Pinpoint the cell where the given text exists, returning its (X, Y) midpoint coordinate. 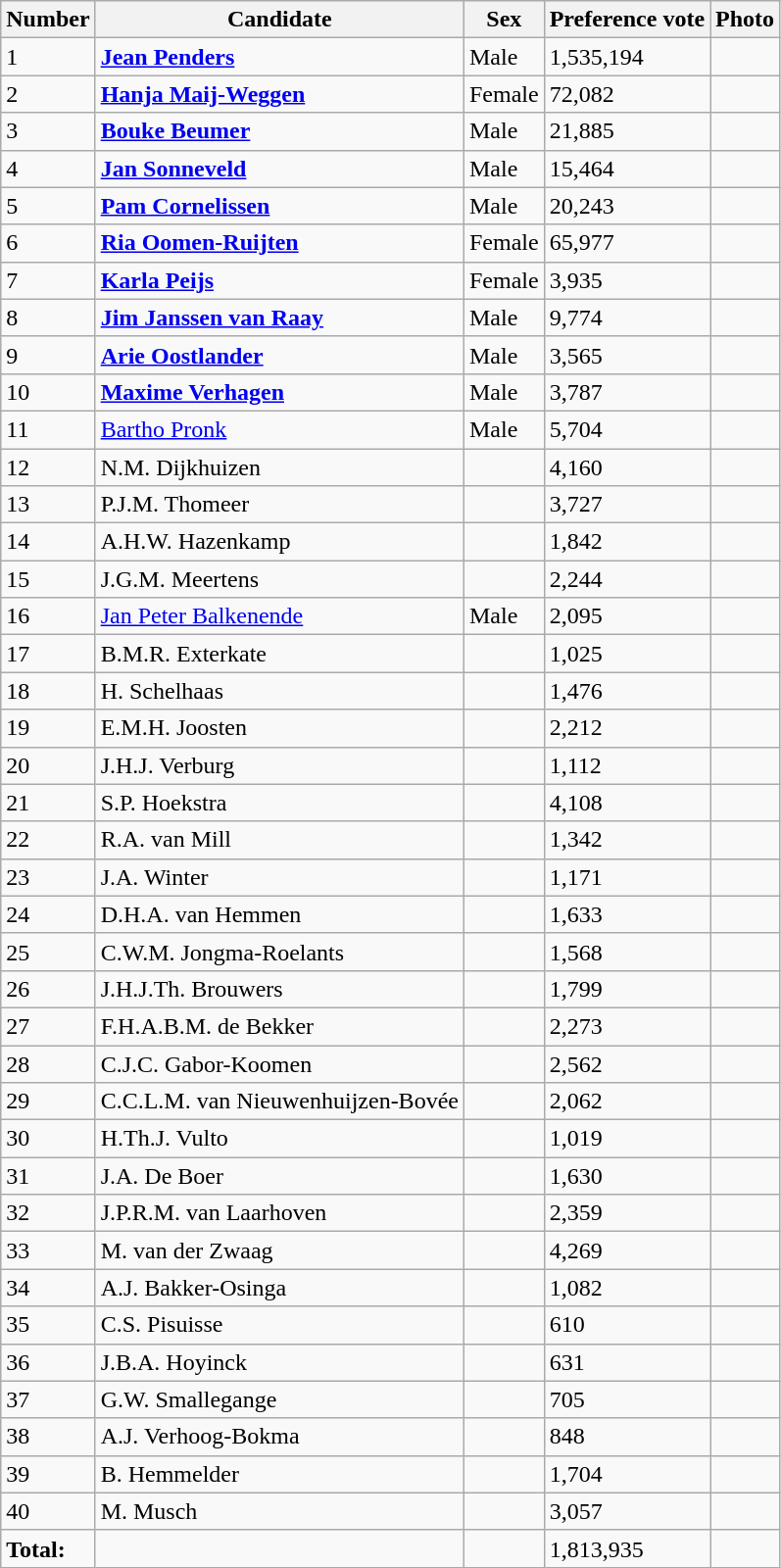
Pam Cornelissen (279, 206)
1,568 (627, 952)
J.B.A. Hoyinck (279, 1362)
N.M. Dijkhuizen (279, 467)
65,977 (627, 243)
D.H.A. van Hemmen (279, 914)
15 (48, 579)
F.H.A.B.M. de Bekker (279, 1026)
20 (48, 765)
Total: (48, 1548)
C.J.C. Gabor-Koomen (279, 1063)
2,244 (627, 579)
1,704 (627, 1474)
34 (48, 1288)
J.H.J. Verburg (279, 765)
M. Musch (279, 1511)
Candidate (279, 20)
1,535,194 (627, 57)
1,476 (627, 691)
11 (48, 429)
Karla Peijs (279, 280)
2,095 (627, 616)
21 (48, 803)
Jan Peter Balkenende (279, 616)
A.H.W. Hazenkamp (279, 542)
22 (48, 840)
Number (48, 20)
4,269 (627, 1250)
9 (48, 355)
J.P.R.M. van Laarhoven (279, 1213)
J.G.M. Meertens (279, 579)
2,273 (627, 1026)
1,171 (627, 877)
26 (48, 989)
J.A. De Boer (279, 1176)
Preference vote (627, 20)
7 (48, 280)
Maxime Verhagen (279, 392)
30 (48, 1139)
6 (48, 243)
M. van der Zwaag (279, 1250)
Jean Penders (279, 57)
10 (48, 392)
B.M.R. Exterkate (279, 654)
19 (48, 728)
5 (48, 206)
35 (48, 1325)
Hanja Maij-Weggen (279, 94)
P.J.M. Thomeer (279, 505)
2,562 (627, 1063)
J.A. Winter (279, 877)
3,787 (627, 392)
25 (48, 952)
36 (48, 1362)
1,025 (627, 654)
15,464 (627, 169)
2,359 (627, 1213)
B. Hemmelder (279, 1474)
31 (48, 1176)
17 (48, 654)
3,565 (627, 355)
E.M.H. Joosten (279, 728)
1,342 (627, 840)
16 (48, 616)
2,212 (627, 728)
3,057 (627, 1511)
Bouke Beumer (279, 131)
A.J. Verhoog-Bokma (279, 1437)
5,704 (627, 429)
20,243 (627, 206)
23 (48, 877)
12 (48, 467)
72,082 (627, 94)
1,630 (627, 1176)
32 (48, 1213)
A.J. Bakker-Osinga (279, 1288)
C.S. Pisuisse (279, 1325)
Sex (504, 20)
40 (48, 1511)
C.W.M. Jongma-Roelants (279, 952)
3,935 (627, 280)
39 (48, 1474)
14 (48, 542)
1,633 (627, 914)
4,108 (627, 803)
24 (48, 914)
Arie Oostlander (279, 355)
610 (627, 1325)
848 (627, 1437)
21,885 (627, 131)
8 (48, 318)
1,019 (627, 1139)
2,062 (627, 1102)
33 (48, 1250)
1,082 (627, 1288)
C.C.L.M. van Nieuwenhuijzen-Bovée (279, 1102)
J.H.J.Th. Brouwers (279, 989)
Ria Oomen-Ruijten (279, 243)
Jim Janssen van Raay (279, 318)
Bartho Pronk (279, 429)
1,799 (627, 989)
705 (627, 1399)
Photo (745, 20)
G.W. Smallegange (279, 1399)
2 (48, 94)
28 (48, 1063)
27 (48, 1026)
4,160 (627, 467)
13 (48, 505)
R.A. van Mill (279, 840)
37 (48, 1399)
38 (48, 1437)
1,842 (627, 542)
18 (48, 691)
1,112 (627, 765)
4 (48, 169)
3 (48, 131)
1 (48, 57)
H.Th.J. Vulto (279, 1139)
3,727 (627, 505)
S.P. Hoekstra (279, 803)
1,813,935 (627, 1548)
631 (627, 1362)
Jan Sonneveld (279, 169)
9,774 (627, 318)
H. Schelhaas (279, 691)
29 (48, 1102)
